Locate the cell with the specified text and output its [X, Y] center coordinate. 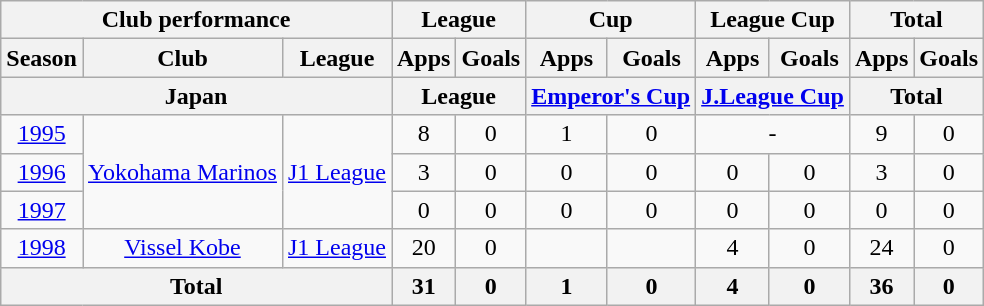
20 [424, 248]
League Cup [773, 20]
Vissel Kobe [182, 248]
Emperor's Cup [611, 96]
31 [424, 286]
Cup [611, 20]
36 [881, 286]
24 [881, 248]
Season [42, 58]
1996 [42, 172]
Club [182, 58]
8 [424, 134]
J.League Cup [773, 96]
Japan [196, 96]
1997 [42, 210]
Yokohama Marinos [182, 172]
- [773, 134]
Club performance [196, 20]
1995 [42, 134]
9 [881, 134]
1998 [42, 248]
